Locate the cell with the specified text and output its [x, y] center coordinate. 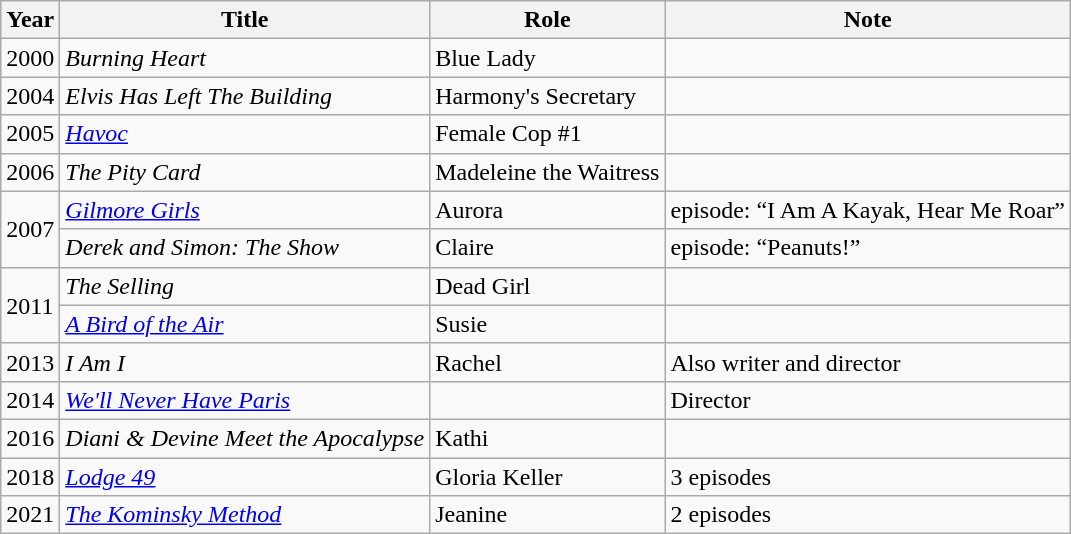
Female Cop #1 [548, 134]
I Am I [245, 362]
2016 [30, 438]
3 episodes [868, 477]
2005 [30, 134]
Havoc [245, 134]
Lodge 49 [245, 477]
Elvis Has Left The Building [245, 96]
Madeleine the Waitress [548, 172]
2018 [30, 477]
2004 [30, 96]
Jeanine [548, 515]
Diani & Devine Meet the Apocalypse [245, 438]
episode: “Peanuts!” [868, 248]
Blue Lady [548, 58]
2007 [30, 229]
Gloria Keller [548, 477]
episode: “I Am A Kayak, Hear Me Roar” [868, 210]
2006 [30, 172]
Gilmore Girls [245, 210]
2000 [30, 58]
Claire [548, 248]
Dead Girl [548, 286]
A Bird of the Air [245, 324]
Year [30, 20]
The Selling [245, 286]
We'll Never Have Paris [245, 400]
Burning Heart [245, 58]
Rachel [548, 362]
2013 [30, 362]
Role [548, 20]
Title [245, 20]
Susie [548, 324]
Aurora [548, 210]
The Pity Card [245, 172]
2 episodes [868, 515]
The Kominsky Method [245, 515]
2011 [30, 305]
Harmony's Secretary [548, 96]
Also writer and director [868, 362]
Note [868, 20]
Kathi [548, 438]
Director [868, 400]
2014 [30, 400]
2021 [30, 515]
Derek and Simon: The Show [245, 248]
